From the cell containing the given text, extract its center point as [x, y] coordinate. 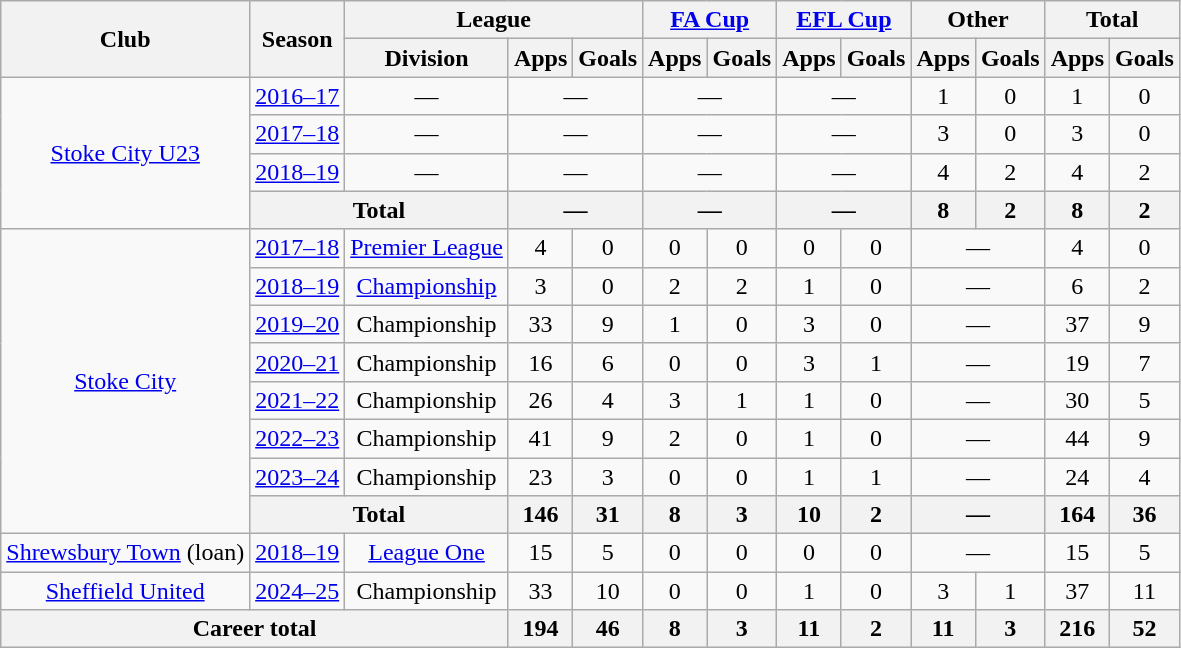
41 [540, 438]
FA Cup [710, 20]
Shrewsbury Town (loan) [126, 553]
26 [540, 400]
League One [427, 553]
League [494, 20]
24 [1077, 477]
194 [540, 629]
EFL Cup [844, 20]
Division [427, 58]
2024–25 [298, 591]
31 [608, 515]
Premier League [427, 248]
Stoke City U23 [126, 153]
23 [540, 477]
Season [298, 39]
7 [1145, 362]
36 [1145, 515]
44 [1077, 438]
Other [978, 20]
2020–21 [298, 362]
164 [1077, 515]
Club [126, 39]
2016–17 [298, 96]
30 [1077, 400]
Sheffield United [126, 591]
19 [1077, 362]
2019–20 [298, 324]
Career total [255, 629]
2022–23 [298, 438]
216 [1077, 629]
146 [540, 515]
52 [1145, 629]
46 [608, 629]
2023–24 [298, 477]
2021–22 [298, 400]
16 [540, 362]
Stoke City [126, 381]
